Return the [X, Y] coordinate for the center point of the cell that contains the specified text.  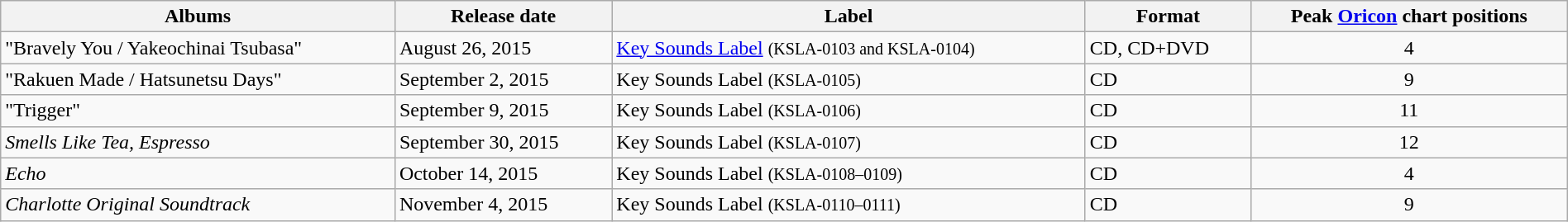
"Trigger" [198, 111]
Smells Like Tea, Espresso [198, 142]
November 4, 2015 [503, 205]
Label [849, 17]
Charlotte Original Soundtrack [198, 205]
"Rakuen Made / Hatsunetsu Days" [198, 79]
Key Sounds Label (KSLA-0107) [849, 142]
September 2, 2015 [503, 79]
Key Sounds Label (KSLA-0105) [849, 79]
12 [1409, 142]
October 14, 2015 [503, 173]
Echo [198, 173]
September 30, 2015 [503, 142]
CD, CD+DVD [1168, 48]
Key Sounds Label (KSLA-0110–0111) [849, 205]
August 26, 2015 [503, 48]
Key Sounds Label (KSLA-0106) [849, 111]
"Bravely You / Yakeochinai Tsubasa" [198, 48]
September 9, 2015 [503, 111]
11 [1409, 111]
Albums [198, 17]
Release date [503, 17]
Format [1168, 17]
Key Sounds Label (KSLA-0103 and KSLA-0104) [849, 48]
Peak Oricon chart positions [1409, 17]
Key Sounds Label (KSLA-0108–0109) [849, 173]
